Return (x, y) of the center of cell containing provided text 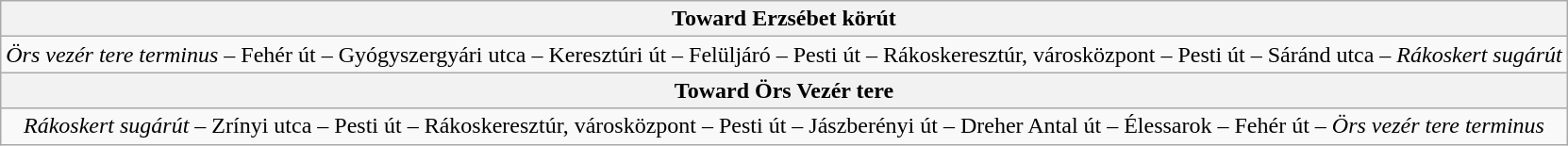
Toward Erzsébet körút (784, 19)
Toward Örs Vezér tere (784, 90)
